Locate the cell with the specified text and output its (x, y) center coordinate. 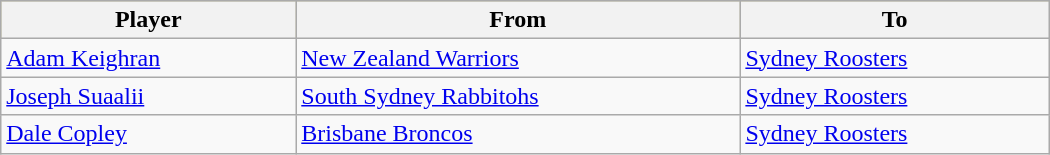
To (894, 20)
Joseph Suaalii (148, 96)
Player (148, 20)
Adam Keighran (148, 58)
From (518, 20)
Brisbane Broncos (518, 134)
South Sydney Rabbitohs (518, 96)
New Zealand Warriors (518, 58)
Dale Copley (148, 134)
